Extract the (X, Y) coordinate from the center of the cell holding the provided text.  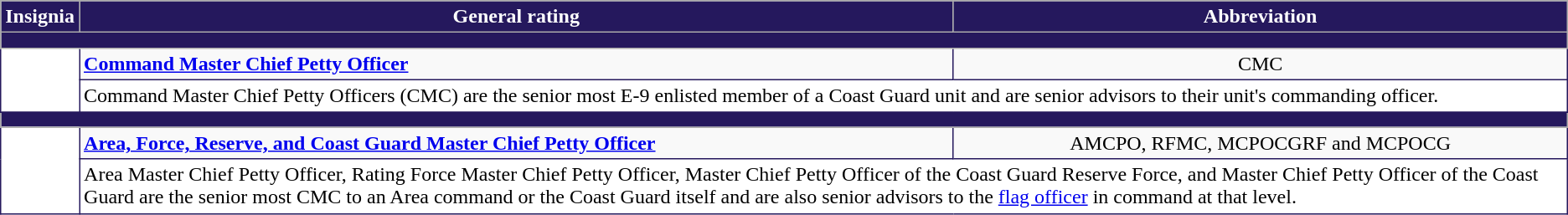
Area, Force, Reserve, and Coast Guard Master Chief Petty Officer (516, 143)
AMCPO, RFMC, MCPOCGRF and MCPOCG (1260, 143)
Abbreviation (1260, 17)
Insignia (40, 17)
Command Master Chief Petty Officer (516, 64)
CMC (1260, 64)
General rating (516, 17)
